Find where the given text appears and provide that cell's center as (X, Y) coordinate. 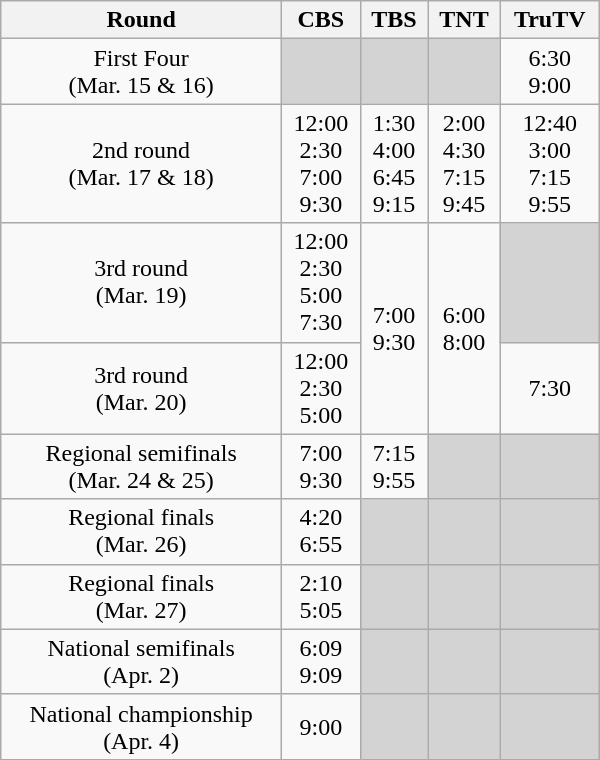
9:00 (320, 726)
12:403:007:159:55 (550, 164)
TruTV (550, 20)
First Four(Mar. 15 & 16) (142, 72)
2:105:05 (320, 596)
2:004:307:159:45 (464, 164)
2nd round(Mar. 17 & 18) (142, 164)
12:002:305:007:30 (320, 282)
4:206:55 (320, 532)
Round (142, 20)
TBS (394, 20)
1:304:006:459:15 (394, 164)
National championship(Apr. 4) (142, 726)
3rd round(Mar. 19) (142, 282)
Regional semifinals(Mar. 24 & 25) (142, 466)
Regional finals(Mar. 27) (142, 596)
6:309:00 (550, 72)
12:002:307:009:30 (320, 164)
National semifinals(Apr. 2) (142, 662)
7:159:55 (394, 466)
TNT (464, 20)
6:099:09 (320, 662)
7:30 (550, 388)
Regional finals(Mar. 26) (142, 532)
CBS (320, 20)
12:002:305:00 (320, 388)
3rd round(Mar. 20) (142, 388)
6:008:00 (464, 328)
